Extract the (x, y) coordinate from the center of the cell holding the provided text.  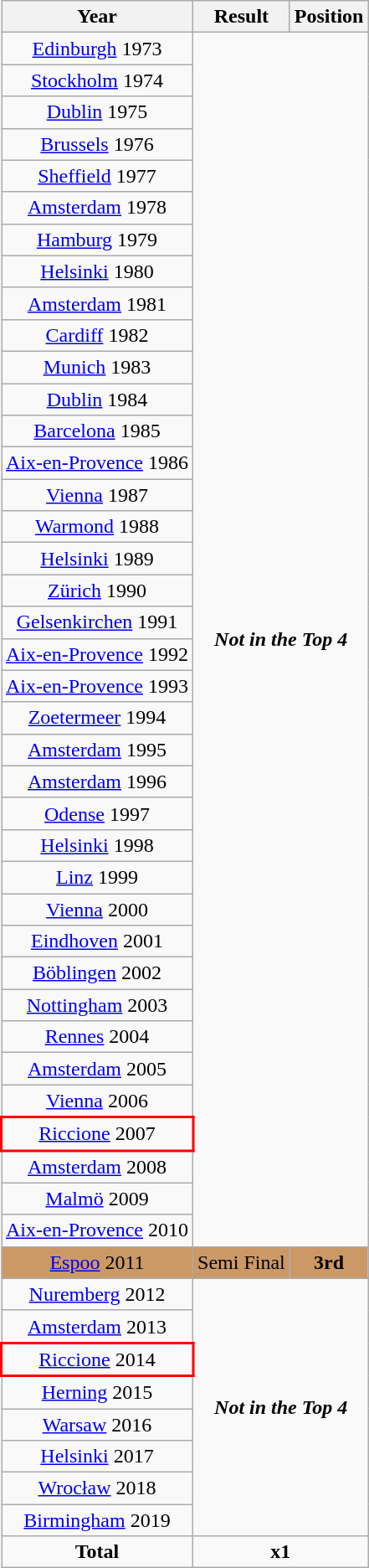
Böblingen 2002 (97, 973)
Birmingham 2019 (97, 1520)
Amsterdam 1995 (97, 750)
Gelsenkirchen 1991 (97, 622)
Stockholm 1974 (97, 80)
Year (97, 17)
Munich 1983 (97, 367)
Zürich 1990 (97, 591)
3rd (329, 1262)
Amsterdam 1996 (97, 781)
Riccione 2007 (97, 1134)
Wrocław 2018 (97, 1488)
Position (329, 17)
Result (242, 17)
Odense 1997 (97, 813)
Helsinki 1989 (97, 559)
x1 (281, 1552)
Vienna 1987 (97, 495)
Warmond 1988 (97, 527)
Herning 2015 (97, 1392)
Total (97, 1552)
Aix-en-Provence 1992 (97, 654)
Aix-en-Provence 1993 (97, 686)
Aix-en-Provence 1986 (97, 463)
Hamburg 1979 (97, 240)
Dublin 1975 (97, 112)
Helsinki 1998 (97, 845)
Vienna 2000 (97, 909)
Dublin 1984 (97, 400)
Eindhoven 2001 (97, 941)
Semi Final (242, 1262)
Amsterdam 1978 (97, 208)
Linz 1999 (97, 877)
Amsterdam 1981 (97, 303)
Nottingham 2003 (97, 1005)
Zoetermeer 1994 (97, 718)
Espoo 2011 (97, 1262)
Riccione 2014 (97, 1359)
Cardiff 1982 (97, 335)
Nuremberg 2012 (97, 1294)
Rennes 2004 (97, 1037)
Edinburgh 1973 (97, 49)
Amsterdam 2005 (97, 1069)
Warsaw 2016 (97, 1425)
Helsinki 1980 (97, 271)
Malmö 2009 (97, 1199)
Amsterdam 2013 (97, 1327)
Vienna 2006 (97, 1101)
Sheffield 1977 (97, 176)
Barcelona 1985 (97, 431)
Helsinki 2017 (97, 1457)
Brussels 1976 (97, 144)
Aix-en-Provence 2010 (97, 1230)
Amsterdam 2008 (97, 1166)
